Extract the (x, y) coordinate from the center of the cell holding the provided text.  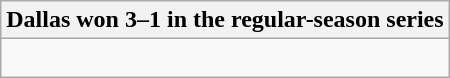
Dallas won 3–1 in the regular-season series (225, 20)
